For the text-containing cell, return its midpoint in [x, y] coordinate format. 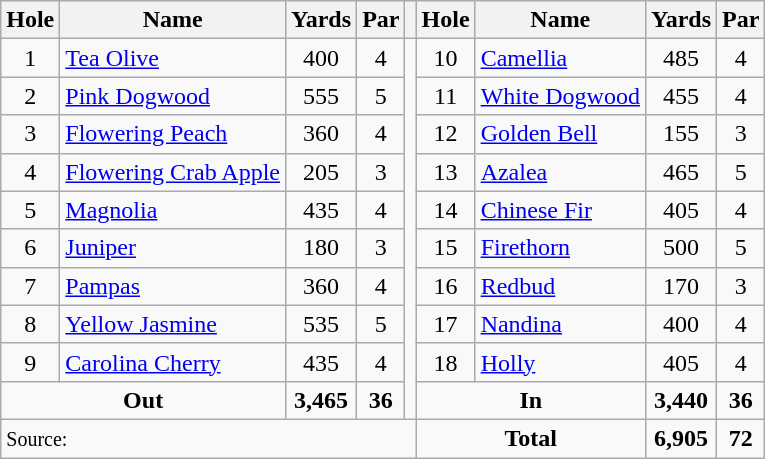
465 [680, 172]
Chinese Fir [560, 210]
455 [680, 96]
180 [322, 248]
15 [446, 248]
Total [530, 438]
72 [741, 438]
Azalea [560, 172]
3,465 [322, 400]
555 [322, 96]
12 [446, 134]
13 [446, 172]
Holly [560, 362]
11 [446, 96]
500 [680, 248]
1 [30, 58]
155 [680, 134]
Camellia [560, 58]
6 [30, 248]
Golden Bell [560, 134]
170 [680, 286]
Source: [208, 438]
18 [446, 362]
535 [322, 324]
Nandina [560, 324]
485 [680, 58]
10 [446, 58]
Flowering Peach [173, 134]
7 [30, 286]
Out [144, 400]
2 [30, 96]
205 [322, 172]
16 [446, 286]
Carolina Cherry [173, 362]
Flowering Crab Apple [173, 172]
8 [30, 324]
17 [446, 324]
9 [30, 362]
Redbud [560, 286]
Pink Dogwood [173, 96]
6,905 [680, 438]
White Dogwood [560, 96]
Tea Olive [173, 58]
Yellow Jasmine [173, 324]
In [530, 400]
14 [446, 210]
Pampas [173, 286]
3,440 [680, 400]
Firethorn [560, 248]
Juniper [173, 248]
Magnolia [173, 210]
